Scan for the cell matching the given text and deliver its [x, y] coordinate at center. 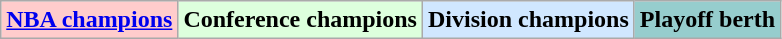
NBA champions [90, 20]
Playoff berth [707, 20]
Division champions [528, 20]
Conference champions [300, 20]
